From the cell containing the given text, extract its center point as (x, y) coordinate. 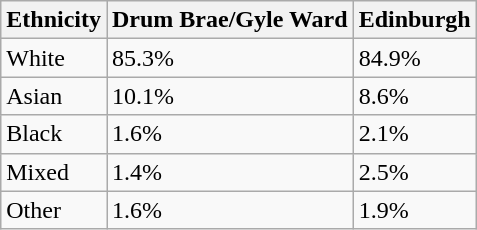
84.9% (414, 58)
8.6% (414, 96)
Drum Brae/Gyle Ward (230, 20)
85.3% (230, 58)
1.9% (414, 210)
Edinburgh (414, 20)
Asian (54, 96)
Mixed (54, 172)
White (54, 58)
10.1% (230, 96)
Ethnicity (54, 20)
Black (54, 134)
2.5% (414, 172)
Other (54, 210)
2.1% (414, 134)
1.4% (230, 172)
